Identify which cell holds the provided text, then report its (x, y) central coordinate. 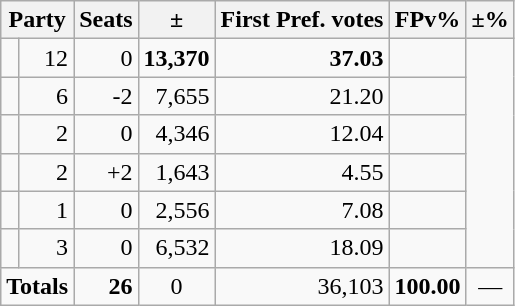
-2 (106, 96)
± (176, 20)
12 (46, 58)
+2 (106, 172)
7,655 (176, 96)
37.03 (302, 58)
36,103 (302, 286)
Party (38, 20)
4.55 (302, 172)
7.08 (302, 210)
Totals (38, 286)
3 (46, 248)
6,532 (176, 248)
18.09 (302, 248)
FPv% (428, 20)
1,643 (176, 172)
1 (46, 210)
— (490, 286)
±% (490, 20)
21.20 (302, 96)
26 (106, 286)
6 (46, 96)
100.00 (428, 286)
2,556 (176, 210)
13,370 (176, 58)
4,346 (176, 134)
First Pref. votes (302, 20)
12.04 (302, 134)
Seats (106, 20)
